Identify which cell holds the provided text, then report its (X, Y) central coordinate. 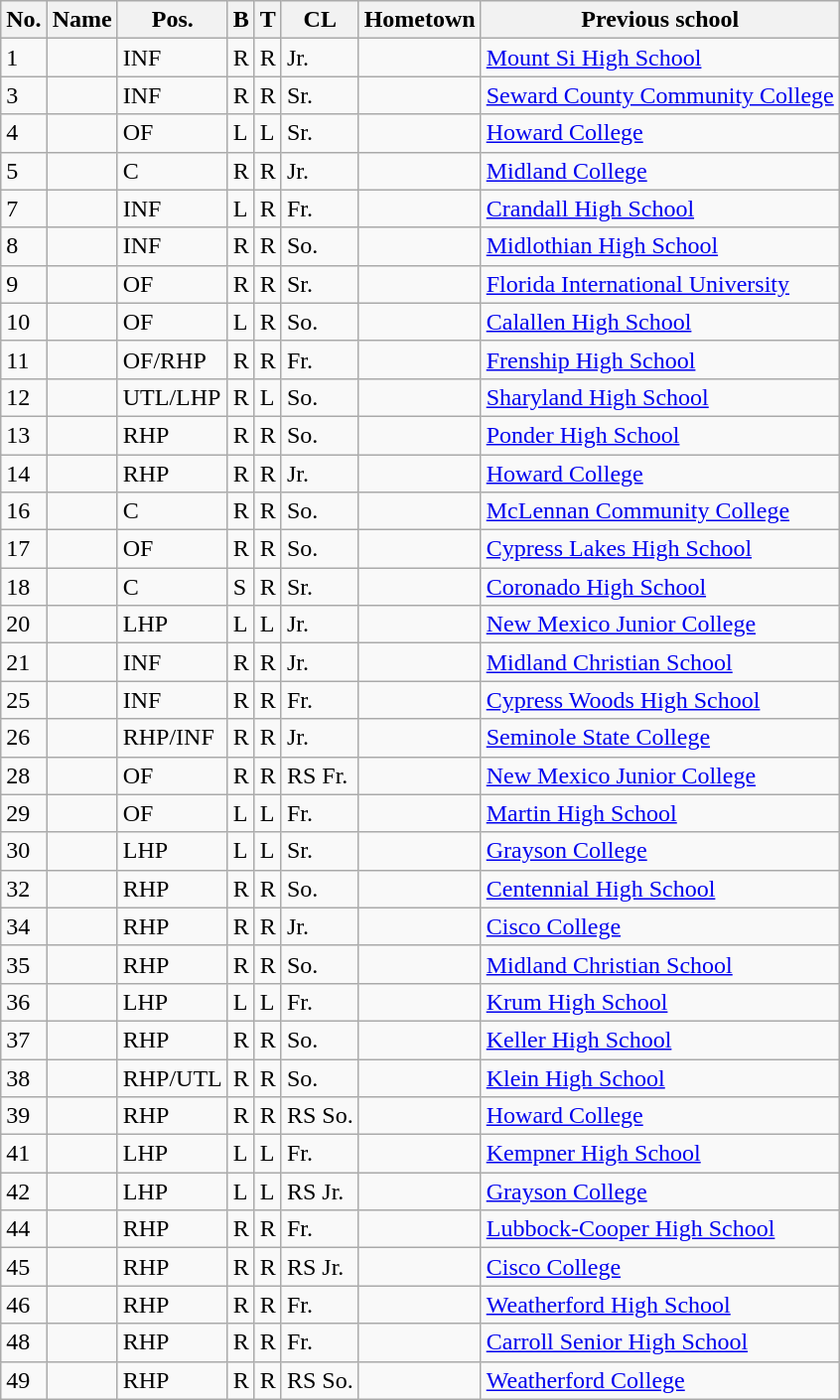
Keller High School (659, 1040)
RHP/UTL (173, 1077)
Previous school (659, 20)
18 (24, 587)
26 (24, 738)
Midland College (659, 171)
34 (24, 926)
17 (24, 549)
1 (24, 58)
14 (24, 474)
45 (24, 1267)
Martin High School (659, 813)
35 (24, 964)
Seward County Community College (659, 95)
Klein High School (659, 1077)
Cypress Woods High School (659, 700)
Weatherford High School (659, 1305)
Sharyland High School (659, 397)
4 (24, 133)
Crandall High School (659, 209)
B (240, 20)
S (240, 587)
41 (24, 1154)
16 (24, 511)
Coronado High School (659, 587)
Centennial High School (659, 889)
Kempner High School (659, 1154)
48 (24, 1342)
36 (24, 1002)
Lubbock-Cooper High School (659, 1229)
Hometown (419, 20)
Florida International University (659, 284)
Ponder High School (659, 435)
44 (24, 1229)
T (268, 20)
CL (320, 20)
21 (24, 662)
RS Fr. (320, 775)
30 (24, 851)
Carroll Senior High School (659, 1342)
Krum High School (659, 1002)
11 (24, 359)
5 (24, 171)
25 (24, 700)
46 (24, 1305)
28 (24, 775)
McLennan Community College (659, 511)
29 (24, 813)
8 (24, 246)
20 (24, 625)
9 (24, 284)
RHP/INF (173, 738)
37 (24, 1040)
49 (24, 1380)
Pos. (173, 20)
7 (24, 209)
42 (24, 1191)
Calallen High School (659, 322)
38 (24, 1077)
39 (24, 1116)
12 (24, 397)
3 (24, 95)
13 (24, 435)
Cypress Lakes High School (659, 549)
Seminole State College (659, 738)
Midlothian High School (659, 246)
Name (81, 20)
OF/RHP (173, 359)
Mount Si High School (659, 58)
No. (24, 20)
Frenship High School (659, 359)
Weatherford College (659, 1380)
UTL/LHP (173, 397)
32 (24, 889)
10 (24, 322)
